Locate the cell with the specified text and output its (x, y) center coordinate. 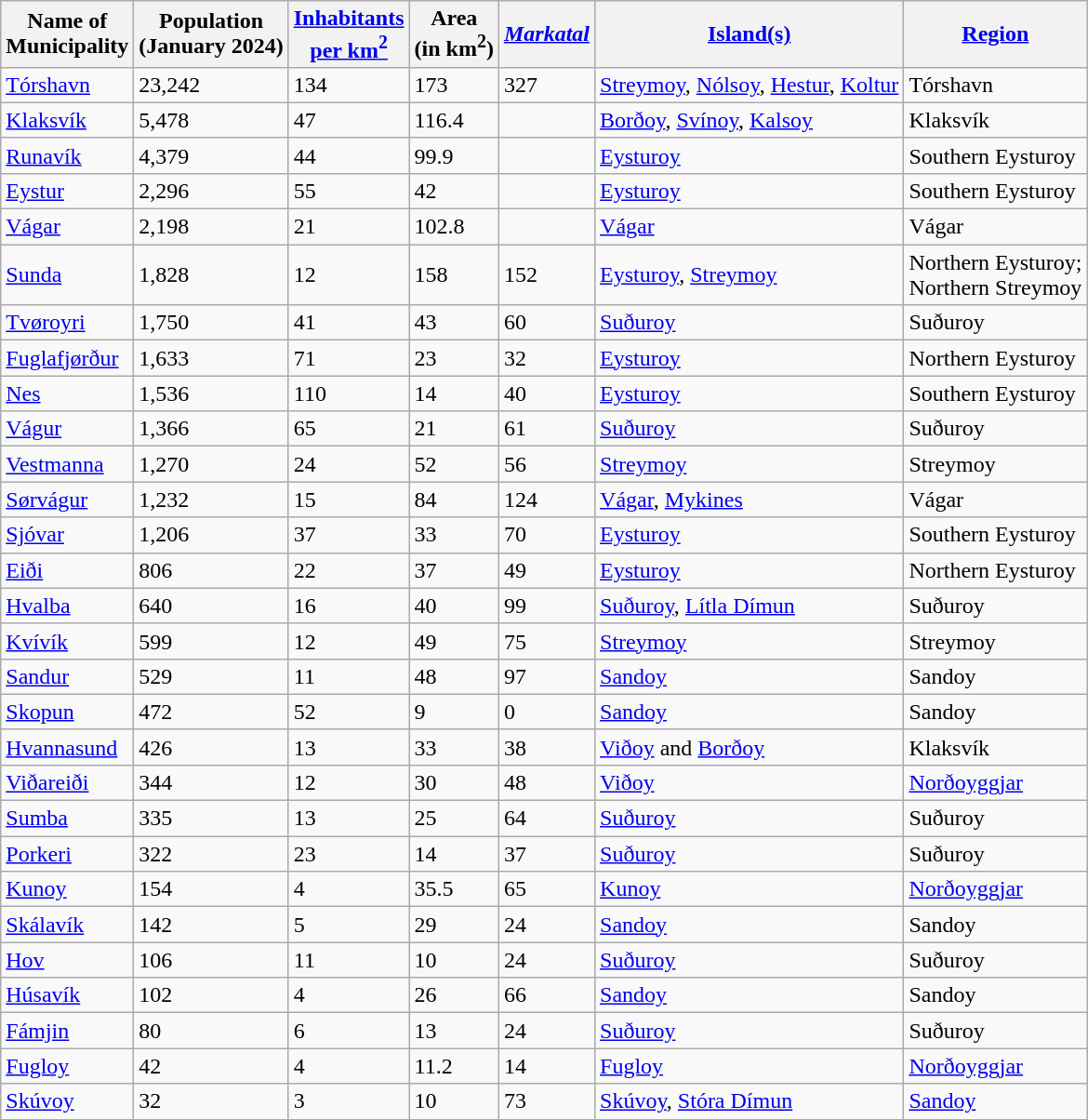
25 (454, 819)
41 (349, 323)
44 (349, 155)
Fuglafjørður (67, 358)
Population(January 2024) (211, 34)
Porkeri (67, 854)
Island(s) (750, 34)
29 (454, 925)
472 (211, 712)
Vágar, Mykines (750, 500)
322 (211, 854)
Borðoy, Svínoy, Kalsoy (750, 120)
0 (547, 712)
99.9 (454, 155)
22 (349, 570)
Skúvoy (67, 1101)
134 (349, 85)
124 (547, 500)
Markatal (547, 34)
599 (211, 641)
6 (349, 1031)
142 (211, 925)
26 (454, 995)
Hov (67, 960)
Skúvoy, Stóra Dímun (750, 1101)
Region (995, 34)
327 (547, 85)
Viðareiði (67, 782)
154 (211, 889)
1,536 (211, 393)
64 (547, 819)
99 (547, 606)
11.2 (454, 1066)
335 (211, 819)
Eystur (67, 191)
80 (211, 1031)
47 (349, 120)
Viðoy and Borðoy (750, 747)
Northern Eysturoy;Northern Streymoy (995, 275)
75 (547, 641)
Kvívík (67, 641)
71 (349, 358)
Nes (67, 393)
84 (454, 500)
Skálavík (67, 925)
73 (547, 1101)
Sandur (67, 676)
102 (211, 995)
97 (547, 676)
110 (349, 393)
Runavík (67, 155)
Vágur (67, 429)
Name ofMunicipality (67, 34)
9 (454, 712)
806 (211, 570)
Hvannasund (67, 747)
1,206 (211, 535)
152 (547, 275)
Tvøroyri (67, 323)
Skopun (67, 712)
173 (454, 85)
426 (211, 747)
5,478 (211, 120)
5 (349, 925)
102.8 (454, 227)
66 (547, 995)
4,379 (211, 155)
344 (211, 782)
Húsavík (67, 995)
3 (349, 1101)
Viðoy (750, 782)
Area(in km2) (454, 34)
61 (547, 429)
1,232 (211, 500)
1,828 (211, 275)
43 (454, 323)
116.4 (454, 120)
Sjóvar (67, 535)
Hvalba (67, 606)
56 (547, 464)
Eysturoy, Streymoy (750, 275)
16 (349, 606)
Vestmanna (67, 464)
70 (547, 535)
529 (211, 676)
23,242 (211, 85)
35.5 (454, 889)
Streymoy, Nólsoy, Hestur, Koltur (750, 85)
Sørvágur (67, 500)
Eiði (67, 570)
Fámjin (67, 1031)
1,366 (211, 429)
Suðuroy, Lítla Dímun (750, 606)
38 (547, 747)
2,296 (211, 191)
1,633 (211, 358)
55 (349, 191)
Inhabitantsper km2 (349, 34)
60 (547, 323)
2,198 (211, 227)
1,270 (211, 464)
640 (211, 606)
Sunda (67, 275)
158 (454, 275)
1,750 (211, 323)
106 (211, 960)
15 (349, 500)
Sumba (67, 819)
30 (454, 782)
